Capture the cell that displays the provided text and extract its [x, y] central coordinate. 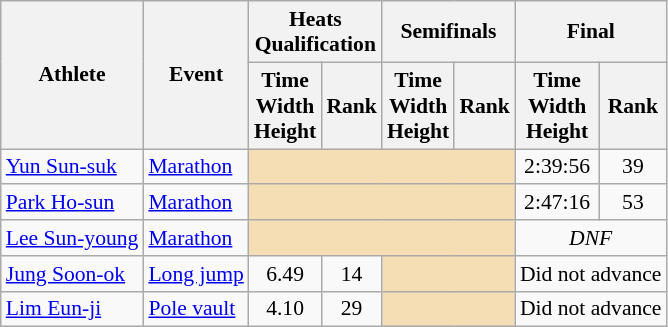
2:47:16 [557, 203]
Heats Qualification [316, 32]
Semifinals [448, 32]
6.49 [285, 274]
39 [632, 167]
2:39:56 [557, 167]
Yun Sun-suk [72, 167]
Event [196, 75]
DNF [591, 238]
29 [352, 309]
Pole vault [196, 309]
Lim Eun-ji [72, 309]
Lee Sun-young [72, 238]
Long jump [196, 274]
14 [352, 274]
4.10 [285, 309]
53 [632, 203]
Athlete [72, 75]
Jung Soon-ok [72, 274]
Park Ho-sun [72, 203]
Final [591, 32]
